For the text-containing cell, return its midpoint in [X, Y] coordinate format. 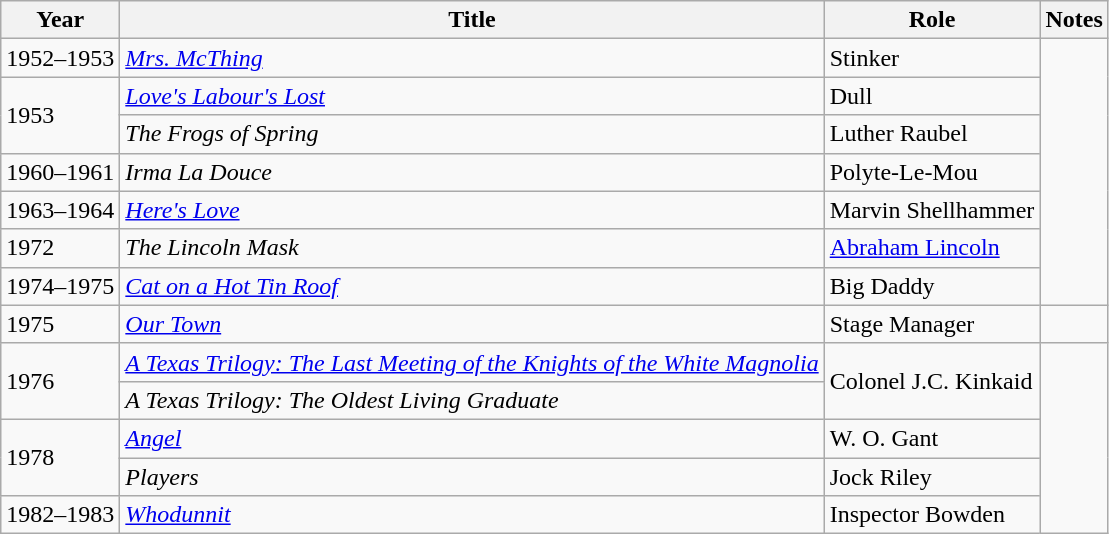
1960–1961 [60, 172]
Jock Riley [932, 477]
1974–1975 [60, 286]
Mrs. McThing [472, 58]
Polyte-Le-Mou [932, 172]
A Texas Trilogy: The Last Meeting of the Knights of the White Magnolia [472, 362]
Players [472, 477]
The Lincoln Mask [472, 248]
Stage Manager [932, 324]
W. O. Gant [932, 438]
1975 [60, 324]
Marvin Shellhammer [932, 210]
Luther Raubel [932, 134]
Dull [932, 96]
Irma La Douce [472, 172]
Colonel J.C. Kinkaid [932, 381]
1963–1964 [60, 210]
1972 [60, 248]
1976 [60, 381]
Title [472, 20]
Inspector Bowden [932, 515]
Love's Labour's Lost [472, 96]
Notes [1074, 20]
Here's Love [472, 210]
Whodunnit [472, 515]
1982–1983 [60, 515]
Role [932, 20]
1978 [60, 457]
Big Daddy [932, 286]
Abraham Lincoln [932, 248]
A Texas Trilogy: The Oldest Living Graduate [472, 400]
Our Town [472, 324]
Stinker [932, 58]
1952–1953 [60, 58]
Year [60, 20]
Cat on a Hot Tin Roof [472, 286]
The Frogs of Spring [472, 134]
1953 [60, 115]
Angel [472, 438]
